From the cell containing the given text, extract its center point as [X, Y] coordinate. 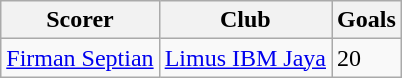
Club [245, 20]
20 [367, 58]
Firman Septian [80, 58]
Goals [367, 20]
Limus IBM Jaya [245, 58]
Scorer [80, 20]
